Capture the cell that displays the provided text and extract its (x, y) central coordinate. 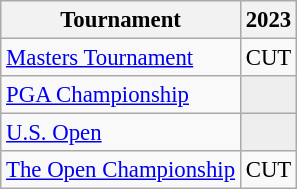
2023 (268, 20)
Masters Tournament (121, 58)
The Open Championship (121, 170)
U.S. Open (121, 133)
PGA Championship (121, 95)
Tournament (121, 20)
